Capture the cell that displays the provided text and extract its (X, Y) central coordinate. 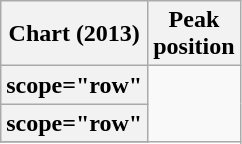
Peakposition (194, 34)
Chart (2013) (74, 34)
